Pinpoint the cell where the given text exists, returning its [X, Y] midpoint coordinate. 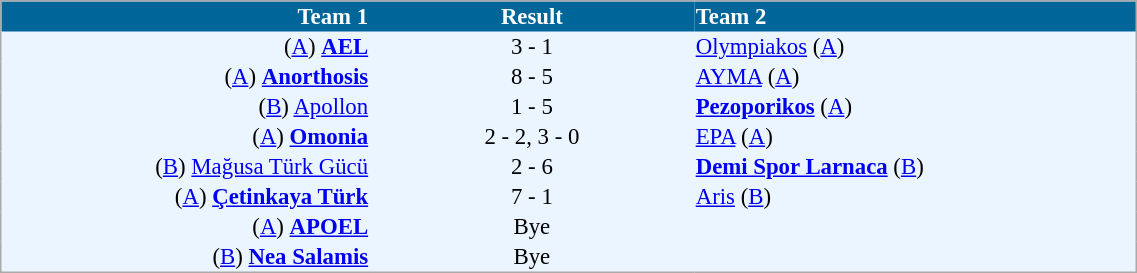
Result [532, 16]
8 - 5 [532, 77]
Olympiakos (A) [916, 47]
2 - 6 [532, 167]
(A) Anorthosis [186, 77]
7 - 1 [532, 197]
Demi Spor Larnaca (B) [916, 167]
Team 2 [916, 16]
(A) Omonia [186, 137]
(B) Mağusa Türk Gücü [186, 167]
(B) Apollon [186, 107]
Aris (B) [916, 197]
EPA (A) [916, 137]
Team 1 [186, 16]
AYMA (A) [916, 77]
Pezoporikos (A) [916, 107]
(B) Nea Salamis [186, 258]
(A) AEL [186, 47]
1 - 5 [532, 107]
(A) APOEL [186, 227]
(A) Çetinkaya Türk [186, 197]
3 - 1 [532, 47]
2 - 2, 3 - 0 [532, 137]
